Identify which cell holds the provided text, then report its [x, y] central coordinate. 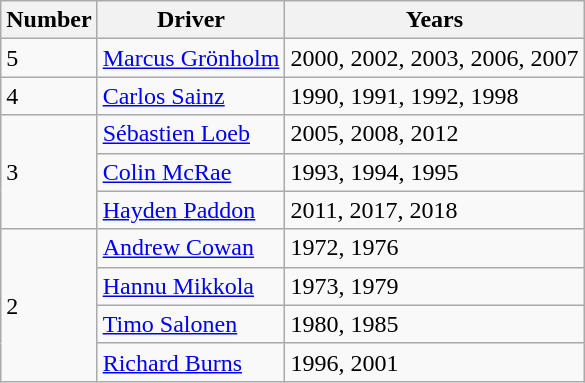
2 [49, 305]
Richard Burns [191, 362]
Timo Salonen [191, 324]
Hayden Paddon [191, 210]
5 [49, 58]
Colin McRae [191, 172]
2005, 2008, 2012 [434, 134]
1993, 1994, 1995 [434, 172]
Years [434, 20]
Marcus Grönholm [191, 58]
Number [49, 20]
Andrew Cowan [191, 248]
Sébastien Loeb [191, 134]
Carlos Sainz [191, 96]
1990, 1991, 1992, 1998 [434, 96]
4 [49, 96]
Hannu Mikkola [191, 286]
Driver [191, 20]
1972, 1976 [434, 248]
2011, 2017, 2018 [434, 210]
3 [49, 172]
2000, 2002, 2003, 2006, 2007 [434, 58]
1996, 2001 [434, 362]
1980, 1985 [434, 324]
1973, 1979 [434, 286]
